For the text-containing cell, return its midpoint in (X, Y) coordinate format. 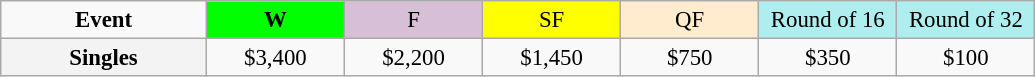
$2,200 (413, 58)
$100 (966, 58)
$350 (828, 58)
Singles (104, 58)
$750 (690, 58)
W (275, 20)
Event (104, 20)
F (413, 20)
$3,400 (275, 58)
SF (552, 20)
Round of 32 (966, 20)
QF (690, 20)
$1,450 (552, 58)
Round of 16 (828, 20)
